Return [x, y] of the center of cell containing provided text 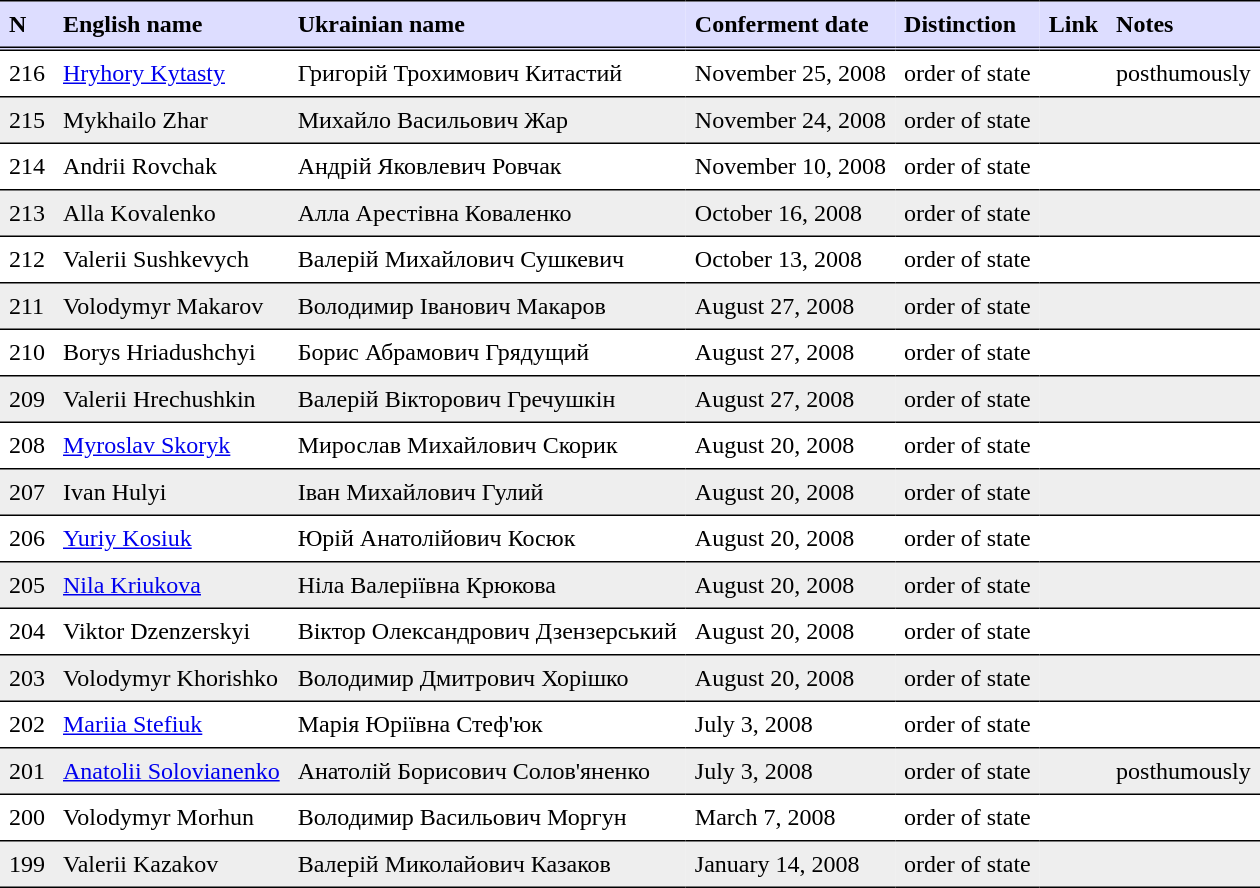
214 [27, 166]
Myroslav Skoryk [172, 445]
Володимир Дмитрович Хорішко [488, 678]
Алла Арестівна Коваленко [488, 213]
November 25, 2008 [790, 73]
Марія Юріївна Стеф'юк [488, 724]
203 [27, 678]
202 [27, 724]
N [27, 25]
Alla Kovalenko [172, 213]
Valerii Sushkevych [172, 259]
Valerii Kazakov [172, 864]
Валерій Миколайович Казаков [488, 864]
Віктор Олександрович Дзензерський [488, 631]
Іван Михайлович Гулий [488, 492]
Link [1074, 25]
199 [27, 864]
Andrii Rovchak [172, 166]
Анатолій Борисович Солов'яненко [488, 771]
204 [27, 631]
Володимир Іванович Макаров [488, 306]
206 [27, 538]
Hryhory Kytasty [172, 73]
November 24, 2008 [790, 120]
211 [27, 306]
January 14, 2008 [790, 864]
Михайло Васильович Жар [488, 120]
November 10, 2008 [790, 166]
Volodymyr Khorishko [172, 678]
209 [27, 399]
208 [27, 445]
March 7, 2008 [790, 817]
Distinction [968, 25]
213 [27, 213]
Yuriy Kosiuk [172, 538]
Валерій Михайлович Сушкевич [488, 259]
210 [27, 352]
Володимир Васильович Моргун [488, 817]
Viktor Dzenzerskyi [172, 631]
Ukrainian name [488, 25]
Nila Kriukova [172, 585]
Mykhailo Zhar [172, 120]
Ivan Hulyi [172, 492]
215 [27, 120]
English name [172, 25]
212 [27, 259]
Notes [1184, 25]
Ніла Валеріївна Крюкова [488, 585]
Borys Hriadushchyi [172, 352]
Conferment date [790, 25]
Борис Абрамович Грядущий [488, 352]
Григорій Трохимович Китастий [488, 73]
Volodymyr Makarov [172, 306]
Anatolii Solovianenko [172, 771]
Mariia Stefiuk [172, 724]
Валерій Вікторович Гречушкін [488, 399]
Андрій Яковлевич Ровчак [488, 166]
October 16, 2008 [790, 213]
Valerii Hrechushkin [172, 399]
Мирослав Михайлович Скорик [488, 445]
Юрій Анатолійович Косюк [488, 538]
October 13, 2008 [790, 259]
201 [27, 771]
200 [27, 817]
207 [27, 492]
216 [27, 73]
Volodymyr Morhun [172, 817]
205 [27, 585]
